Output the (x, y) coordinate of the center of the cell containing the given text.  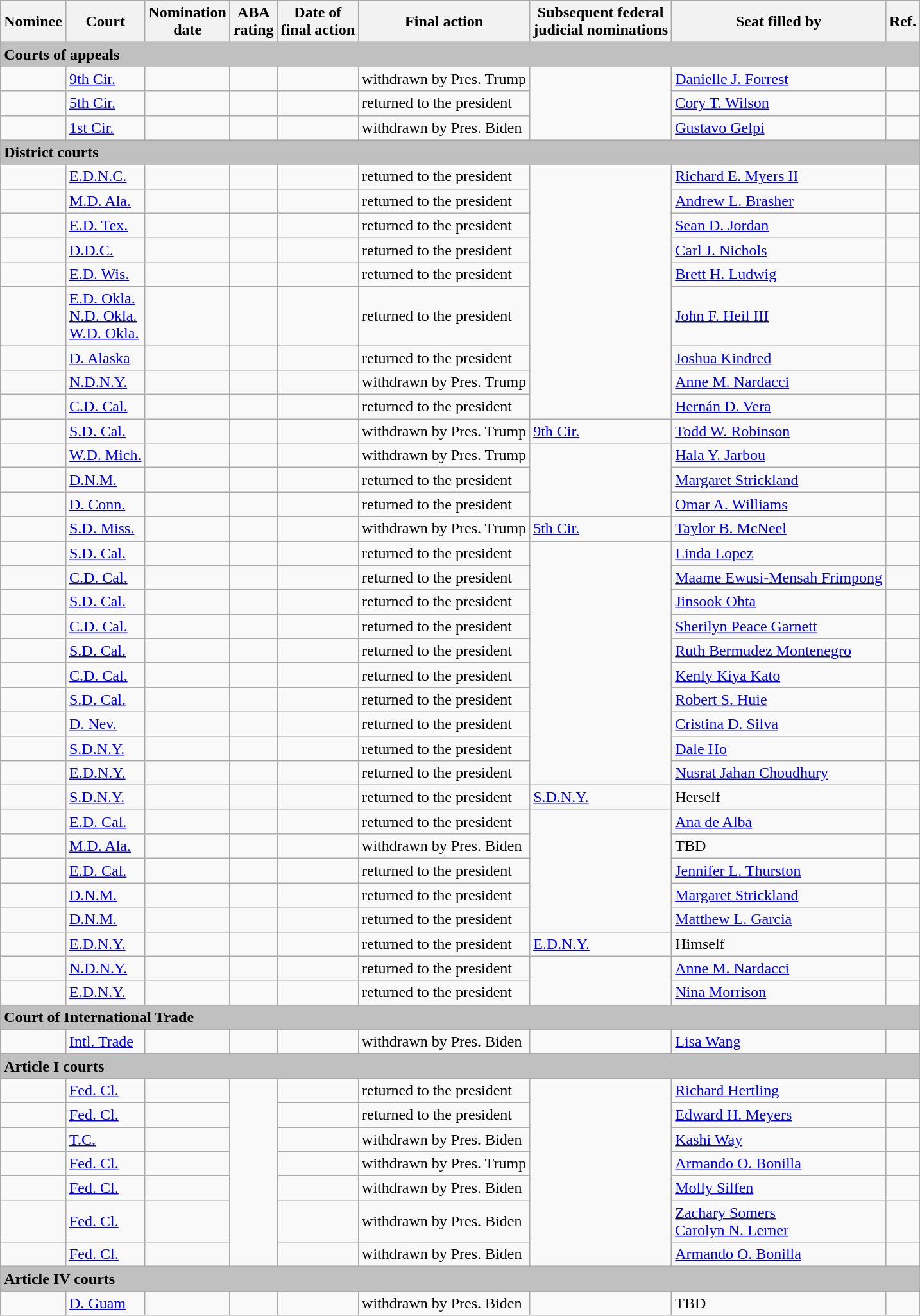
E.D. Tex. (105, 225)
Kashi Way (779, 1139)
Todd W. Robinson (779, 431)
D. Nev. (105, 724)
Linda Lopez (779, 553)
John F. Heil III (779, 316)
Molly Silfen (779, 1188)
Cristina D. Silva (779, 724)
Seat filled by (779, 22)
Subsequent federaljudicial nominations (601, 22)
Richard Hertling (779, 1090)
Andrew L. Brasher (779, 201)
T.C. (105, 1139)
Carl J. Nichols (779, 250)
Jinsook Ohta (779, 602)
ABArating (253, 22)
Final action (444, 22)
Gustavo Gelpí (779, 128)
Himself (779, 944)
Sean D. Jordan (779, 225)
Jennifer L. Thurston (779, 871)
Ana de Alba (779, 822)
Nominationdate (187, 22)
Robert S. Huie (779, 699)
Nusrat Jahan Choudhury (779, 773)
D. Conn. (105, 504)
D. Guam (105, 1303)
Date offinal action (318, 22)
Article I courts (461, 1066)
Brett H. Ludwig (779, 274)
E.D. Wis. (105, 274)
Nina Morrison (779, 993)
Zachary SomersCarolyn N. Lerner (779, 1222)
Hernán D. Vera (779, 407)
D.D.C. (105, 250)
Kenly Kiya Kato (779, 675)
Ref. (902, 22)
S.D. Miss. (105, 529)
Matthew L. Garcia (779, 919)
Article IV courts (461, 1279)
Taylor B. McNeel (779, 529)
Court (105, 22)
District courts (461, 152)
Courts of appeals (461, 55)
Sherilyn Peace Garnett (779, 626)
1st Cir. (105, 128)
Intl. Trade (105, 1041)
D. Alaska (105, 357)
Richard E. Myers II (779, 176)
Dale Ho (779, 749)
W.D. Mich. (105, 456)
Maame Ewusi-Mensah Frimpong (779, 577)
Danielle J. Forrest (779, 79)
E.D.N.C. (105, 176)
Hala Y. Jarbou (779, 456)
Herself (779, 798)
Ruth Bermudez Montenegro (779, 651)
Court of International Trade (461, 1017)
Joshua Kindred (779, 357)
Lisa Wang (779, 1041)
Omar A. Williams (779, 504)
Cory T. Wilson (779, 103)
E.D. Okla.N.D. Okla.W.D. Okla. (105, 316)
Edward H. Meyers (779, 1115)
Nominee (33, 22)
